Identify which cell holds the provided text, then report its (X, Y) central coordinate. 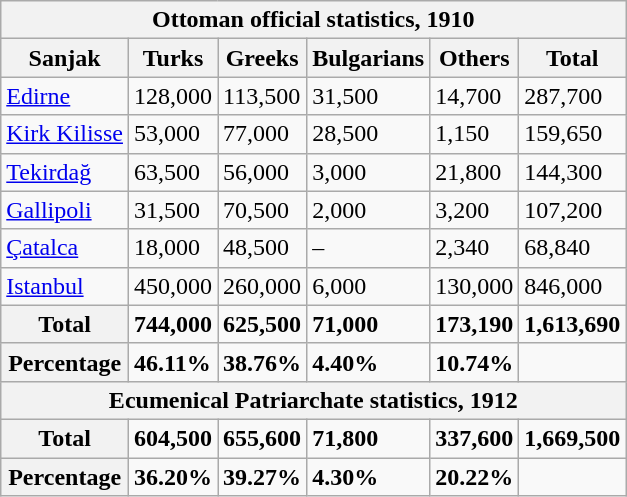
63,500 (172, 172)
1,669,500 (572, 438)
38.76% (262, 362)
655,600 (262, 438)
2,340 (474, 248)
6,000 (368, 286)
Others (474, 58)
Istanbul (65, 286)
173,190 (474, 324)
36.20% (172, 477)
107,200 (572, 210)
10.74% (474, 362)
2,000 (368, 210)
39.27% (262, 477)
Turks (172, 58)
70,500 (262, 210)
Greeks (262, 58)
77,000 (262, 134)
Kirk Kilisse (65, 134)
18,000 (172, 248)
48,500 (262, 248)
71,800 (368, 438)
Ecumenical Patriarchate statistics, 1912 (314, 400)
56,000 (262, 172)
4.30% (368, 477)
128,000 (172, 96)
– (368, 248)
14,700 (474, 96)
130,000 (474, 286)
1,613,690 (572, 324)
Tekirdağ (65, 172)
3,200 (474, 210)
46.11% (172, 362)
53,000 (172, 134)
113,500 (262, 96)
68,840 (572, 248)
Bulgarians (368, 58)
260,000 (262, 286)
625,500 (262, 324)
Gallipoli (65, 210)
Sanjak (65, 58)
21,800 (474, 172)
Ottoman official statistics, 1910 (314, 20)
604,500 (172, 438)
337,600 (474, 438)
71,000 (368, 324)
Edirne (65, 96)
Çatalca (65, 248)
846,000 (572, 286)
744,000 (172, 324)
1,150 (474, 134)
20.22% (474, 477)
450,000 (172, 286)
4.40% (368, 362)
3,000 (368, 172)
144,300 (572, 172)
28,500 (368, 134)
159,650 (572, 134)
287,700 (572, 96)
